Locate the cell with the specified text and output its [x, y] center coordinate. 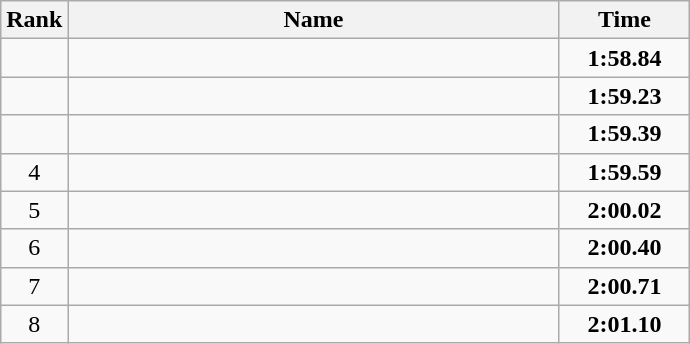
Rank [34, 20]
2:00.40 [624, 248]
8 [34, 324]
4 [34, 172]
1:58.84 [624, 58]
5 [34, 210]
7 [34, 286]
Time [624, 20]
2:00.02 [624, 210]
1:59.39 [624, 134]
6 [34, 248]
Name [314, 20]
1:59.23 [624, 96]
2:01.10 [624, 324]
2:00.71 [624, 286]
1:59.59 [624, 172]
